From the cell containing the given text, extract its center point as [x, y] coordinate. 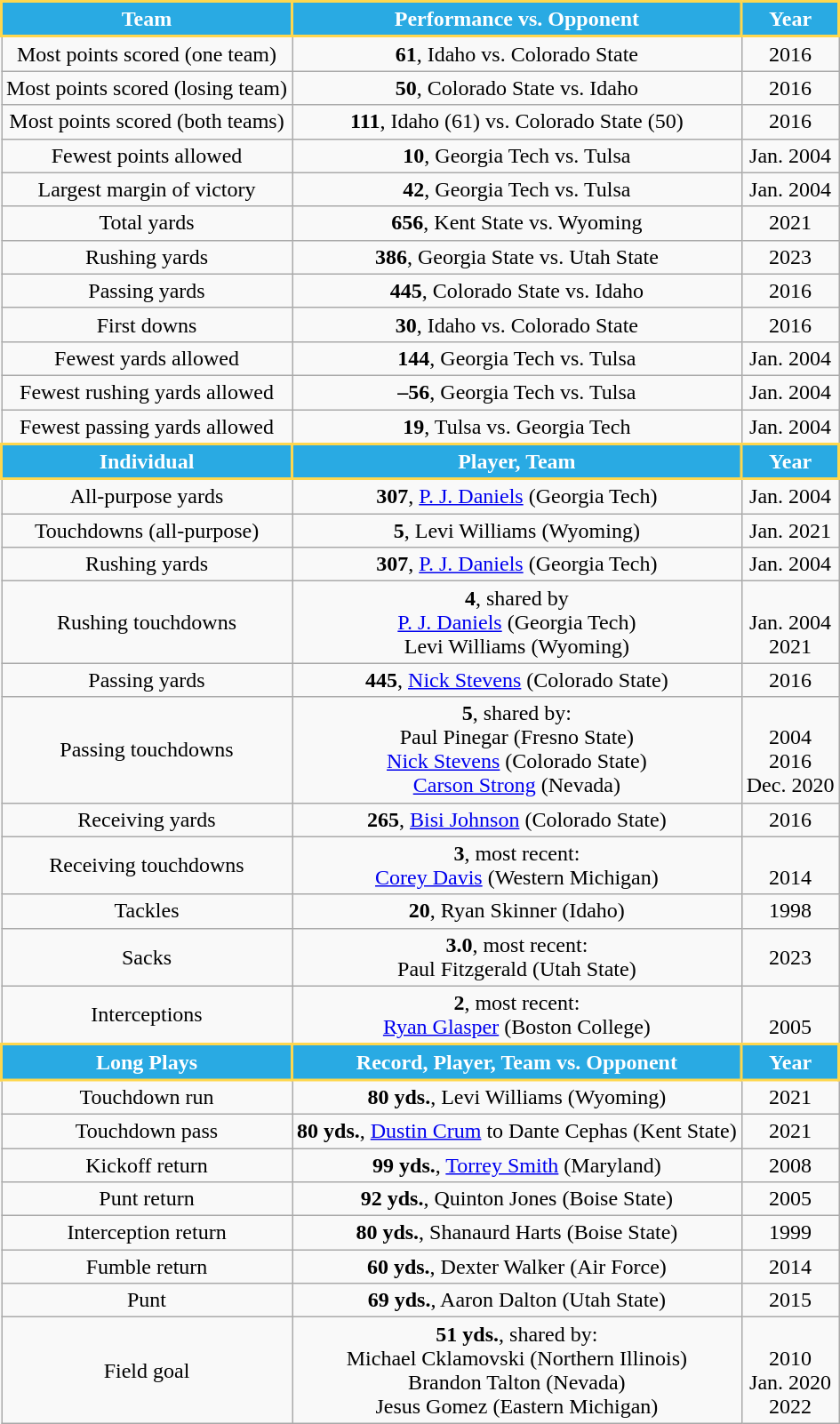
Most points scored (one team) [148, 53]
5, shared by:Paul Pinegar (Fresno State)Nick Stevens (Colorado State)Carson Strong (Nevada) [517, 750]
Player, Team [517, 461]
Receiving touchdowns [148, 866]
445, Colorado State vs. Idaho [517, 291]
Long Plays [148, 1062]
Passing touchdowns [148, 750]
99 yds., Torrey Smith (Maryland) [517, 1165]
Interception return [148, 1233]
Rushing touchdowns [148, 622]
4, shared byP. J. Daniels (Georgia Tech)Levi Williams (Wyoming) [517, 622]
Receiving yards [148, 820]
92 yds., Quinton Jones (Boise State) [517, 1199]
144, Georgia Tech vs. Tulsa [517, 358]
Individual [148, 461]
Most points scored (losing team) [148, 88]
Performance vs. Opponent [517, 20]
Kickoff return [148, 1165]
Fewest rushing yards allowed [148, 392]
80 yds., Shanaurd Harts (Boise State) [517, 1233]
2, most recent:Ryan Glasper (Boston College) [517, 1015]
Touchdown pass [148, 1131]
60 yds., Dexter Walker (Air Force) [517, 1267]
Fewest passing yards allowed [148, 427]
Field goal [148, 1371]
Punt return [148, 1199]
61, Idaho vs. Colorado State [517, 53]
10, Georgia Tech vs. Tulsa [517, 156]
All-purpose yards [148, 496]
Touchdowns (all-purpose) [148, 531]
80 yds., Dustin Crum to Dante Cephas (Kent State) [517, 1131]
Most points scored (both teams) [148, 122]
51 yds., shared by:Michael Cklamovski (Northern Illinois)Brandon Talton (Nevada)Jesus Gomez (Eastern Michigan) [517, 1371]
Sacks [148, 956]
Fumble return [148, 1267]
386, Georgia State vs. Utah State [517, 257]
69 yds., Aaron Dalton (Utah State) [517, 1300]
Jan. 2021 [790, 531]
5, Levi Williams (Wyoming) [517, 531]
265, Bisi Johnson (Colorado State) [517, 820]
1999 [790, 1233]
Largest margin of victory [148, 189]
19, Tulsa vs. Georgia Tech [517, 427]
1998 [790, 911]
Fewest points allowed [148, 156]
2008 [790, 1165]
20042016Dec. 2020 [790, 750]
80 yds., Levi Williams (Wyoming) [517, 1097]
2010Jan. 20202022 [790, 1371]
42, Georgia Tech vs. Tulsa [517, 189]
656, Kent State vs. Wyoming [517, 223]
First downs [148, 324]
Tackles [148, 911]
445, Nick Stevens (Colorado State) [517, 680]
111, Idaho (61) vs. Colorado State (50) [517, 122]
20, Ryan Skinner (Idaho) [517, 911]
Touchdown run [148, 1097]
Punt [148, 1300]
–56, Georgia Tech vs. Tulsa [517, 392]
Jan. 20042021 [790, 622]
Team [148, 20]
Total yards [148, 223]
3, most recent:Corey Davis (Western Michigan) [517, 866]
30, Idaho vs. Colorado State [517, 324]
3.0, most recent:Paul Fitzgerald (Utah State) [517, 956]
2015 [790, 1300]
Interceptions [148, 1015]
Record, Player, Team vs. Opponent [517, 1062]
Fewest yards allowed [148, 358]
50, Colorado State vs. Idaho [517, 88]
